Identify which cell holds the provided text, then report its (X, Y) central coordinate. 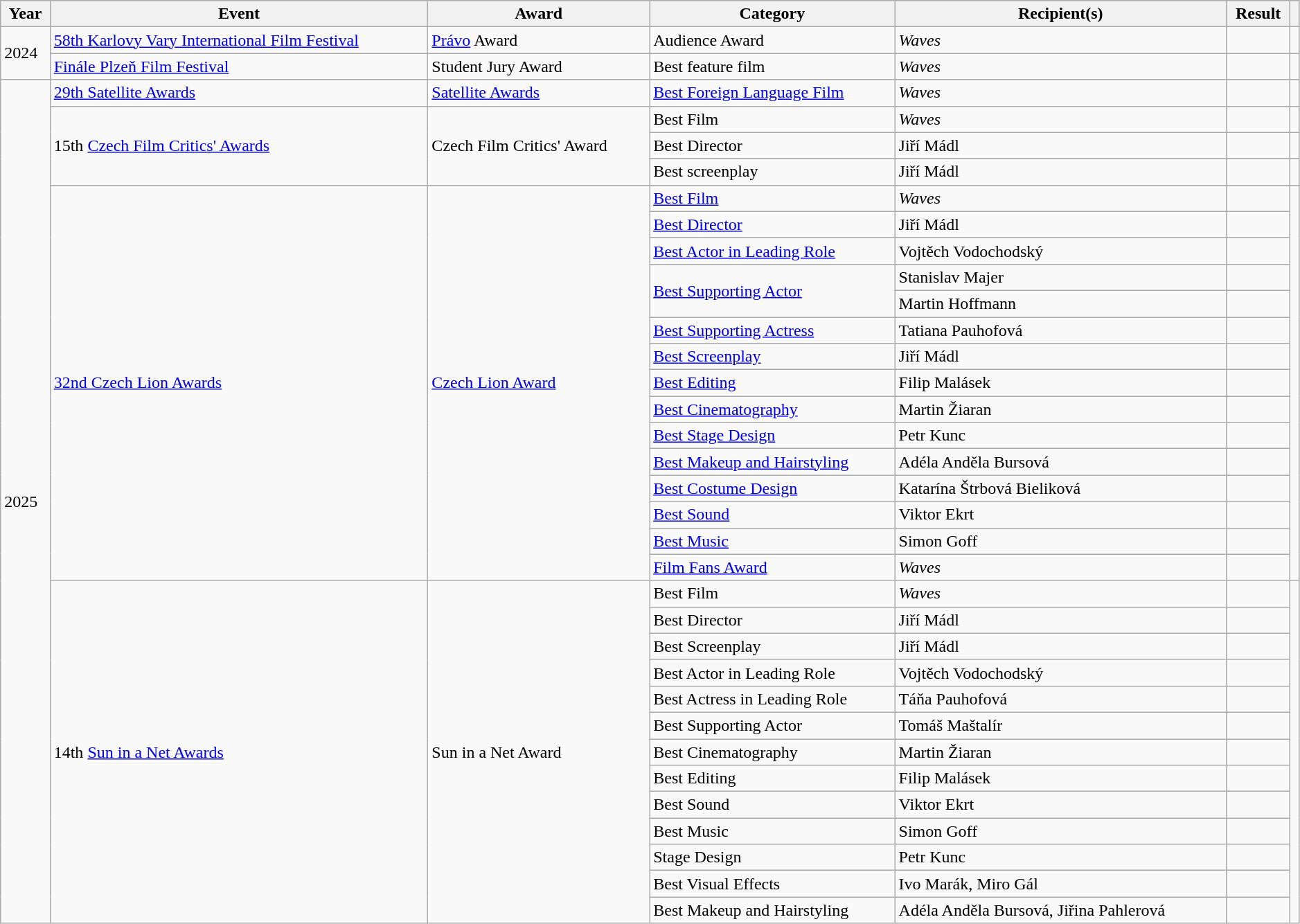
15th Czech Film Critics' Awards (239, 145)
58th Karlovy Vary International Film Festival (239, 40)
Best Stage Design (772, 436)
32nd Czech Lion Awards (239, 382)
Czech Film Critics' Award (539, 145)
Finále Plzeň Film Festival (239, 66)
Tomáš Maštalír (1060, 725)
14th Sun in a Net Awards (239, 752)
Katarína Štrbová Bieliková (1060, 488)
Best screenplay (772, 172)
Film Fans Award (772, 567)
Award (539, 14)
Czech Lion Award (539, 382)
Audience Award (772, 40)
Stanislav Majer (1060, 277)
Martin Hoffmann (1060, 303)
Best Costume Design (772, 488)
2024 (25, 53)
Adéla Anděla Bursová, Jiřina Pahlerová (1060, 910)
Adéla Anděla Bursová (1060, 462)
Category (772, 14)
Year (25, 14)
Result (1258, 14)
Ivo Marák, Miro Gál (1060, 884)
Táňa Pauhofová (1060, 699)
Best Supporting Actress (772, 330)
Tatiana Pauhofová (1060, 330)
Stage Design (772, 858)
Best Visual Effects (772, 884)
2025 (25, 501)
Sun in a Net Award (539, 752)
Best Foreign Language Film (772, 93)
Student Jury Award (539, 66)
Recipient(s) (1060, 14)
Best Actress in Leading Role (772, 699)
Event (239, 14)
Best feature film (772, 66)
Právo Award (539, 40)
29th Satellite Awards (239, 93)
Satellite Awards (539, 93)
